Return [x, y] of the center of cell containing provided text 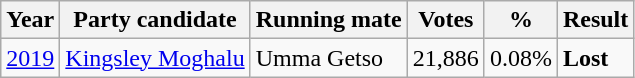
Result [595, 20]
Running mate [328, 20]
21,886 [446, 58]
Year [30, 20]
Umma Getso [328, 58]
0.08% [520, 58]
Lost [595, 58]
Kingsley Moghalu [155, 58]
Votes [446, 20]
2019 [30, 58]
% [520, 20]
Party candidate [155, 20]
